Provide the [x, y] coordinate of the cell's center where the given text is located.  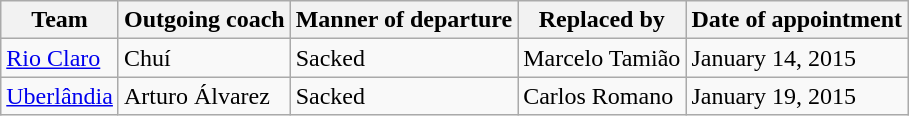
Team [60, 20]
Outgoing coach [204, 20]
Arturo Álvarez [204, 96]
January 19, 2015 [797, 96]
Manner of departure [404, 20]
Chuí [204, 58]
Carlos Romano [602, 96]
Uberlândia [60, 96]
Date of appointment [797, 20]
January 14, 2015 [797, 58]
Rio Claro [60, 58]
Replaced by [602, 20]
Marcelo Tamião [602, 58]
